Locate the cell with the specified text and output its (X, Y) center coordinate. 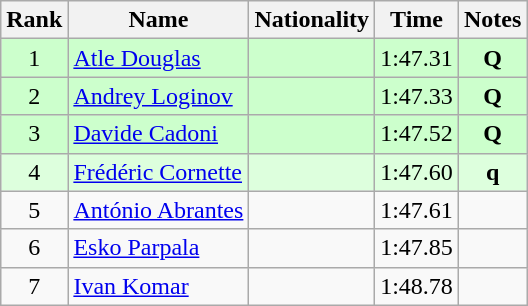
Frédéric Cornette (158, 172)
Notes (492, 20)
2 (34, 96)
1 (34, 58)
Name (158, 20)
7 (34, 286)
Rank (34, 20)
1:47.85 (417, 248)
1:47.52 (417, 134)
1:48.78 (417, 286)
q (492, 172)
1:47.61 (417, 210)
Ivan Komar (158, 286)
Time (417, 20)
1:47.33 (417, 96)
Atle Douglas (158, 58)
Esko Parpala (158, 248)
Nationality (312, 20)
Davide Cadoni (158, 134)
3 (34, 134)
Andrey Loginov (158, 96)
António Abrantes (158, 210)
1:47.31 (417, 58)
1:47.60 (417, 172)
4 (34, 172)
5 (34, 210)
6 (34, 248)
